Return [X, Y] of the center of cell containing provided text 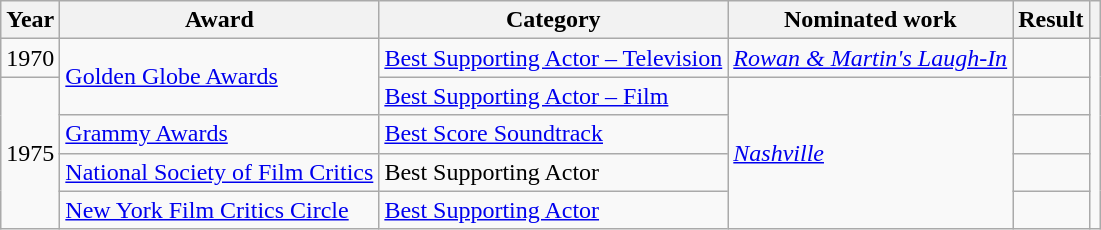
Best Score Soundtrack [554, 134]
National Society of Film Critics [220, 172]
Nominated work [870, 20]
1970 [30, 58]
Nashville [870, 153]
Best Supporting Actor – Television [554, 58]
Rowan & Martin's Laugh-In [870, 58]
Golden Globe Awards [220, 77]
Best Supporting Actor – Film [554, 96]
Year [30, 20]
Result [1051, 20]
Grammy Awards [220, 134]
Award [220, 20]
1975 [30, 153]
New York Film Critics Circle [220, 210]
Category [554, 20]
